Pinpoint the cell where the given text exists, returning its (X, Y) midpoint coordinate. 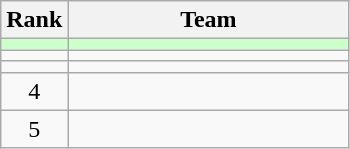
5 (34, 129)
4 (34, 91)
Team (208, 20)
Rank (34, 20)
